Extract the (X, Y) coordinate from the center of the cell holding the provided text.  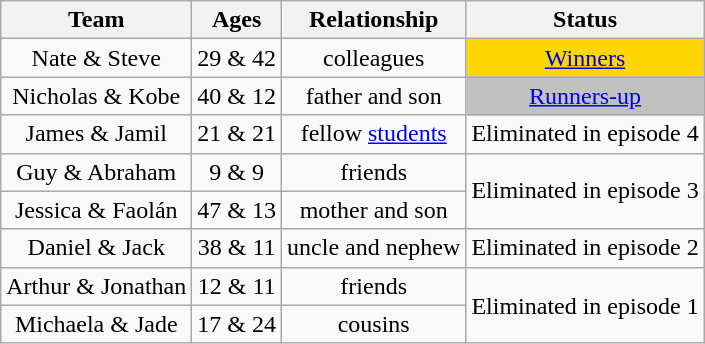
fellow students (374, 134)
Jessica & Faolán (96, 210)
Eliminated in episode 2 (585, 248)
Arthur & Jonathan (96, 286)
29 & 42 (237, 58)
9 & 9 (237, 172)
Relationship (374, 20)
father and son (374, 96)
Guy & Abraham (96, 172)
12 & 11 (237, 286)
cousins (374, 324)
40 & 12 (237, 96)
38 & 11 (237, 248)
Michaela & Jade (96, 324)
47 & 13 (237, 210)
Team (96, 20)
Runners-up (585, 96)
Winners (585, 58)
17 & 24 (237, 324)
Nate & Steve (96, 58)
mother and son (374, 210)
21 & 21 (237, 134)
uncle and nephew (374, 248)
Eliminated in episode 4 (585, 134)
Eliminated in episode 3 (585, 191)
Status (585, 20)
Ages (237, 20)
Nicholas & Kobe (96, 96)
Daniel & Jack (96, 248)
colleagues (374, 58)
Eliminated in episode 1 (585, 305)
James & Jamil (96, 134)
